From the cell containing the given text, extract its center point as (X, Y) coordinate. 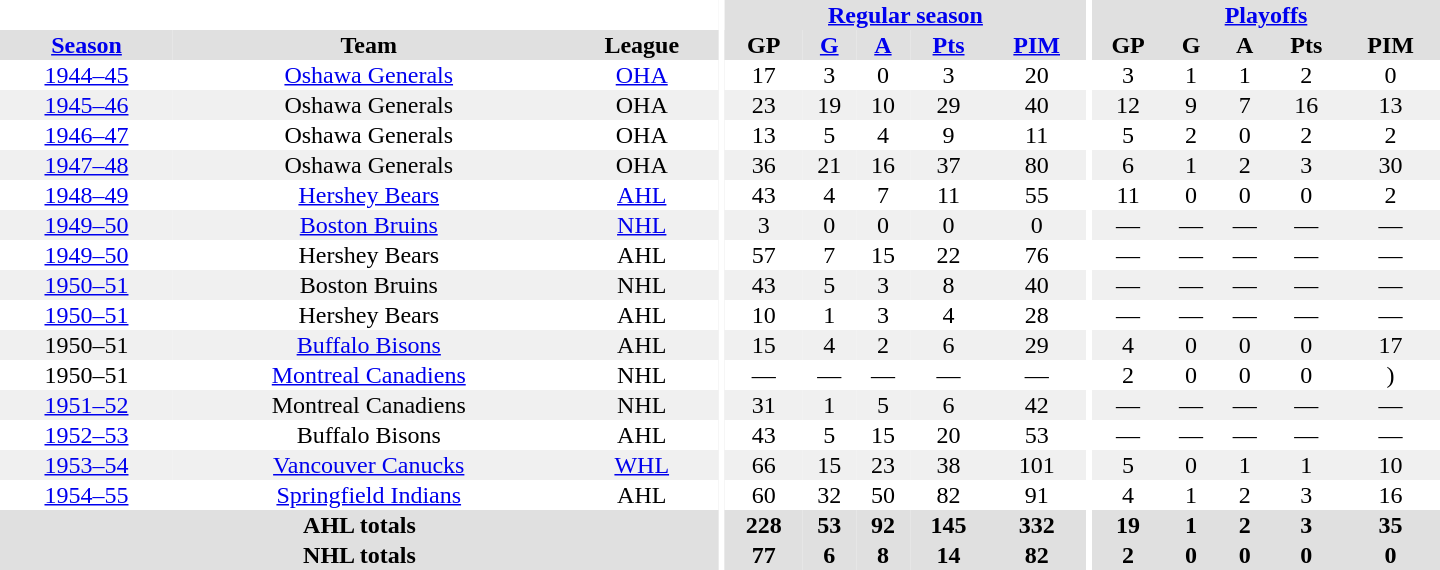
332 (1036, 525)
66 (764, 465)
Playoffs (1266, 15)
50 (883, 495)
Season (86, 45)
Team (369, 45)
1944–45 (86, 75)
Springfield Indians (369, 495)
1951–52 (86, 405)
League (642, 45)
WHL (642, 465)
Regular season (906, 15)
28 (1036, 315)
12 (1128, 105)
) (1390, 375)
21 (829, 165)
14 (949, 555)
NHL totals (360, 555)
55 (1036, 195)
38 (949, 465)
101 (1036, 465)
31 (764, 405)
1954–55 (86, 495)
1948–49 (86, 195)
AHL totals (360, 525)
91 (1036, 495)
35 (1390, 525)
37 (949, 165)
1946–47 (86, 135)
80 (1036, 165)
32 (829, 495)
42 (1036, 405)
30 (1390, 165)
1947–48 (86, 165)
1945–46 (86, 105)
145 (949, 525)
22 (949, 255)
1953–54 (86, 465)
57 (764, 255)
Vancouver Canucks (369, 465)
92 (883, 525)
36 (764, 165)
1952–53 (86, 435)
228 (764, 525)
76 (1036, 255)
77 (764, 555)
60 (764, 495)
